Scan for the cell matching the given text and deliver its [x, y] coordinate at center. 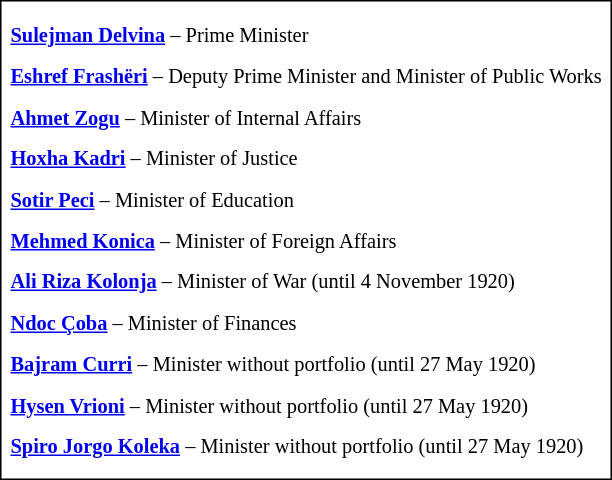
Ahmet Zogu – Minister of Internal Affairs [306, 119]
Sulejman Delvina – Prime Minister [306, 37]
Eshref Frashëri – Deputy Prime Minister and Minister of Public Works [306, 78]
Mehmed Konica – Minister of Foreign Affairs [306, 242]
Ndoc Çoba – Minister of Finances [306, 324]
Sotir Peci – Minister of Education [306, 201]
Bajram Curri – Minister without portfolio (until 27 May 1920) [306, 365]
Spiro Jorgo Koleka – Minister without portfolio (until 27 May 1920) [306, 447]
Ali Riza Kolonja – Minister of War (until 4 November 1920) [306, 283]
Hoxha Kadri – Minister of Justice [306, 160]
Hysen Vrioni – Minister without portfolio (until 27 May 1920) [306, 406]
